From the cell containing the given text, extract its center point as [X, Y] coordinate. 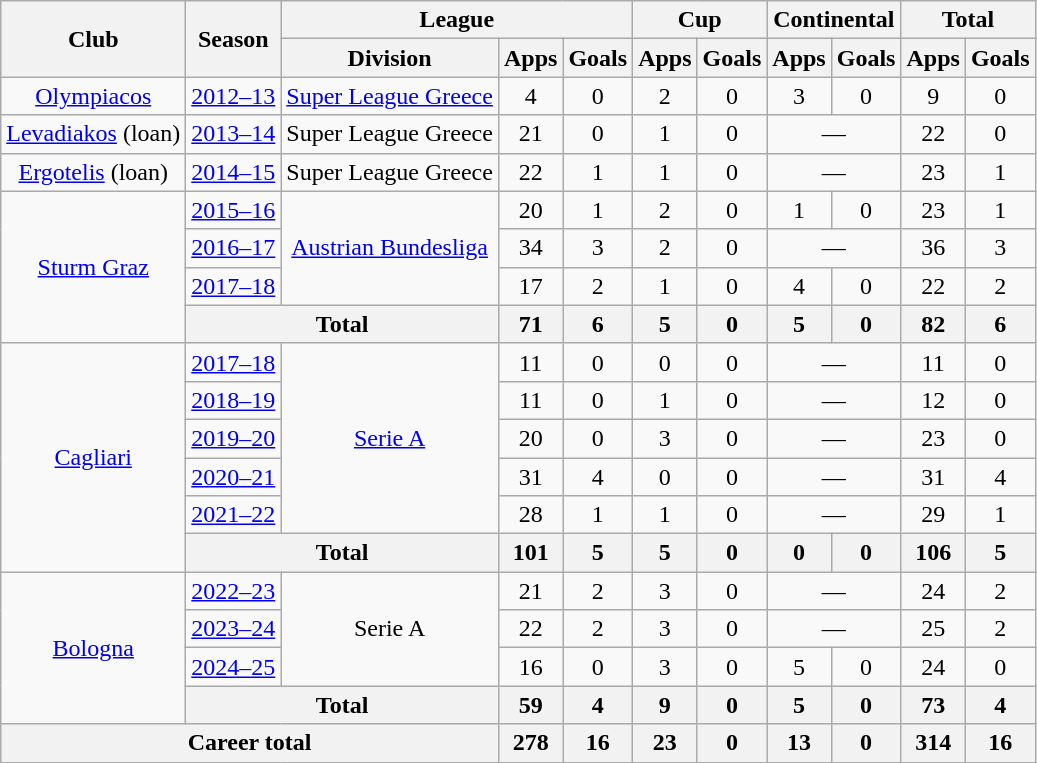
2024–25 [234, 667]
36 [933, 248]
Season [234, 39]
Sturm Graz [94, 267]
2022–23 [234, 591]
34 [530, 248]
Division [390, 58]
Club [94, 39]
Austrian Bundesliga [390, 248]
106 [933, 553]
2016–17 [234, 248]
101 [530, 553]
71 [530, 324]
12 [933, 400]
29 [933, 515]
73 [933, 705]
2021–22 [234, 515]
314 [933, 743]
17 [530, 286]
2015–16 [234, 210]
28 [530, 515]
Olympiacos [94, 96]
2018–19 [234, 400]
Levadiakos (loan) [94, 134]
278 [530, 743]
59 [530, 705]
25 [933, 629]
2014–15 [234, 172]
Ergotelis (loan) [94, 172]
Continental [834, 20]
2020–21 [234, 477]
Cagliari [94, 457]
2012–13 [234, 96]
82 [933, 324]
2013–14 [234, 134]
League [457, 20]
Career total [250, 743]
2019–20 [234, 438]
Cup [700, 20]
2023–24 [234, 629]
13 [799, 743]
Bologna [94, 648]
